From the cell containing the given text, extract its center point as (x, y) coordinate. 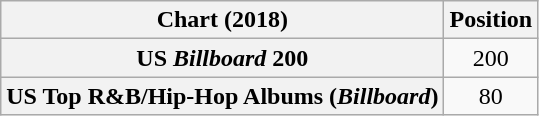
Chart (2018) (222, 20)
US Top R&B/Hip-Hop Albums (Billboard) (222, 96)
200 (491, 58)
Position (491, 20)
80 (491, 96)
US Billboard 200 (222, 58)
